Return the (x, y) coordinate for the center point of the cell that contains the specified text.  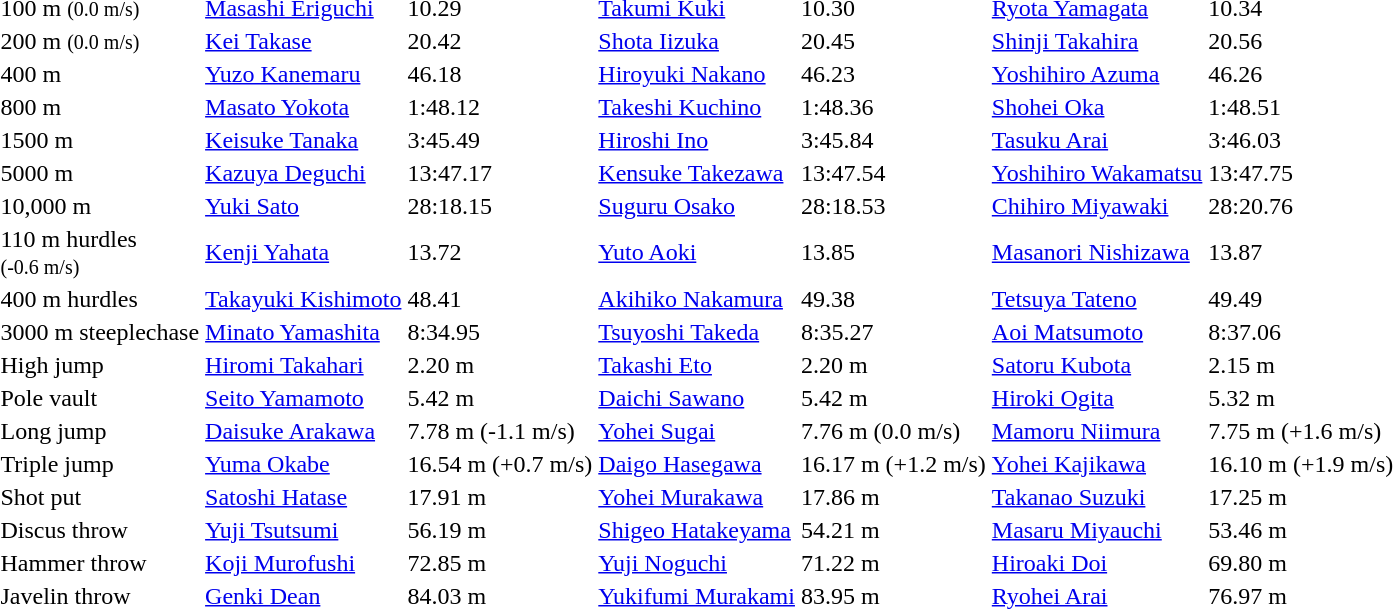
Satoru Kubota (1097, 365)
Hiroshi Ino (697, 140)
Shohei Oka (1097, 107)
Shinji Takahira (1097, 41)
28:18.53 (893, 206)
3:45.84 (893, 140)
54.21 m (893, 530)
Yohei Sugai (697, 431)
46.23 (893, 74)
8:34.95 (500, 332)
16.54 m (+0.7 m/s) (500, 464)
20.45 (893, 41)
Yohei Kajikawa (1097, 464)
49.38 (893, 299)
Yuki Sato (304, 206)
Daisuke Arakawa (304, 431)
Masanori Nishizawa (1097, 252)
13.72 (500, 252)
Takeshi Kuchino (697, 107)
7.76 m (0.0 m/s) (893, 431)
Yoshihiro Azuma (1097, 74)
Kenji Yahata (304, 252)
13:47.17 (500, 173)
Kei Takase (304, 41)
Keisuke Tanaka (304, 140)
8:35.27 (893, 332)
Akihiko Nakamura (697, 299)
Yuji Noguchi (697, 563)
Satoshi Hatase (304, 497)
Takashi Eto (697, 365)
Chihiro Miyawaki (1097, 206)
17.86 m (893, 497)
Kensuke Takezawa (697, 173)
Hiroyuki Nakano (697, 74)
28:18.15 (500, 206)
Tasuku Arai (1097, 140)
Mamoru Niimura (1097, 431)
Tsuyoshi Takeda (697, 332)
72.85 m (500, 563)
Shigeo Hatakeyama (697, 530)
48.41 (500, 299)
Yuma Okabe (304, 464)
Daichi Sawano (697, 398)
Tetsuya Tateno (1097, 299)
Hiromi Takahari (304, 365)
Seito Yamamoto (304, 398)
Aoi Matsumoto (1097, 332)
Kazuya Deguchi (304, 173)
17.91 m (500, 497)
Masaru Miyauchi (1097, 530)
56.19 m (500, 530)
1:48.12 (500, 107)
Koji Murofushi (304, 563)
20.42 (500, 41)
Suguru Osako (697, 206)
Hiroki Ogita (1097, 398)
46.18 (500, 74)
Hiroaki Doi (1097, 563)
Yuji Tsutsumi (304, 530)
Shota Iizuka (697, 41)
Minato Yamashita (304, 332)
Takanao Suzuki (1097, 497)
13.85 (893, 252)
13:47.54 (893, 173)
16.17 m (+1.2 m/s) (893, 464)
3:45.49 (500, 140)
Yuto Aoki (697, 252)
71.22 m (893, 563)
Takayuki Kishimoto (304, 299)
Masato Yokota (304, 107)
Daigo Hasegawa (697, 464)
1:48.36 (893, 107)
7.78 m (-1.1 m/s) (500, 431)
Yohei Murakawa (697, 497)
Yuzo Kanemaru (304, 74)
Yoshihiro Wakamatsu (1097, 173)
